Return the (X, Y) coordinate for the center point of the cell that contains the specified text.  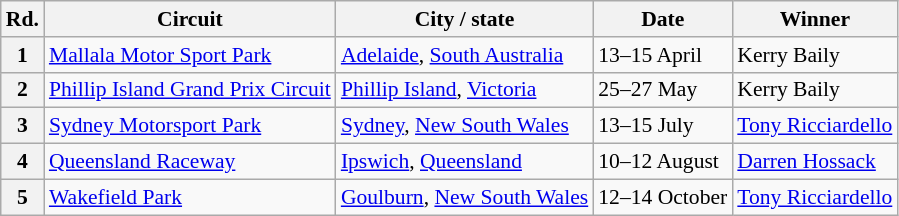
Wakefield Park (190, 197)
Sydney, New South Wales (464, 126)
2 (22, 90)
5 (22, 197)
Winner (814, 19)
25–27 May (662, 90)
Darren Hossack (814, 162)
Phillip Island, Victoria (464, 90)
Circuit (190, 19)
3 (22, 126)
City / state (464, 19)
Adelaide, South Australia (464, 55)
12–14 October (662, 197)
Ipswich, Queensland (464, 162)
Sydney Motorsport Park (190, 126)
10–12 August (662, 162)
13–15 July (662, 126)
Mallala Motor Sport Park (190, 55)
13–15 April (662, 55)
Rd. (22, 19)
Goulburn, New South Wales (464, 197)
Date (662, 19)
1 (22, 55)
Queensland Raceway (190, 162)
4 (22, 162)
Phillip Island Grand Prix Circuit (190, 90)
